Scan for the cell matching the given text and deliver its [x, y] coordinate at center. 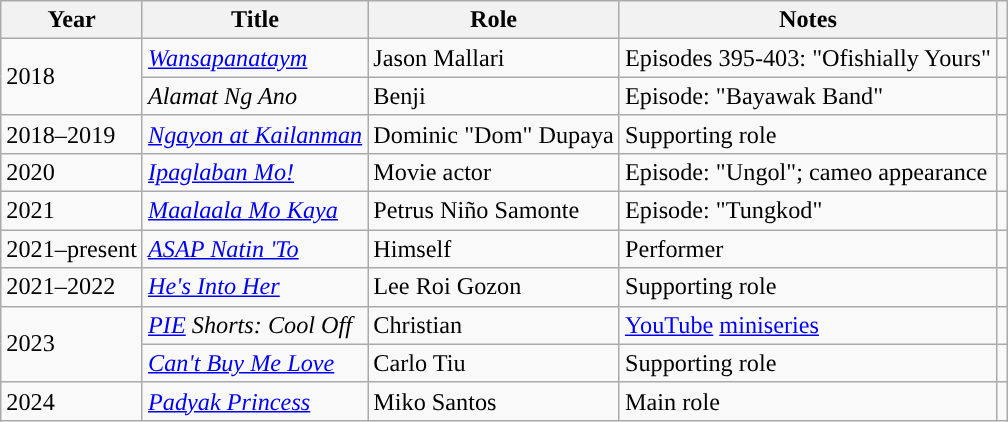
Can't Buy Me Love [254, 363]
ASAP Natin 'To [254, 249]
2021–2022 [72, 287]
2024 [72, 401]
Performer [808, 249]
Year [72, 20]
Episode: "Tungkod" [808, 211]
Main role [808, 401]
Dominic "Dom" Dupaya [494, 134]
2021–present [72, 249]
Maalaala Mo Kaya [254, 211]
Episode: "Ungol"; cameo appearance [808, 173]
Jason Mallari [494, 58]
YouTube miniseries [808, 325]
Episode: "Bayawak Band" [808, 96]
Miko Santos [494, 401]
Christian [494, 325]
Petrus Niño Samonte [494, 211]
2023 [72, 344]
He's Into Her [254, 287]
Role [494, 20]
2018–2019 [72, 134]
Alamat Ng Ano [254, 96]
Movie actor [494, 173]
Notes [808, 20]
Padyak Princess [254, 401]
Wansapanataym [254, 58]
2020 [72, 173]
2018 [72, 77]
2021 [72, 211]
Lee Roi Gozon [494, 287]
Episodes 395-403: "Ofishially Yours" [808, 58]
Title [254, 20]
Benji [494, 96]
PIE Shorts: Cool Off [254, 325]
Carlo Tiu [494, 363]
Ipaglaban Mo! [254, 173]
Himself [494, 249]
Ngayon at Kailanman [254, 134]
